Extract the [X, Y] coordinate from the center of the cell holding the provided text.  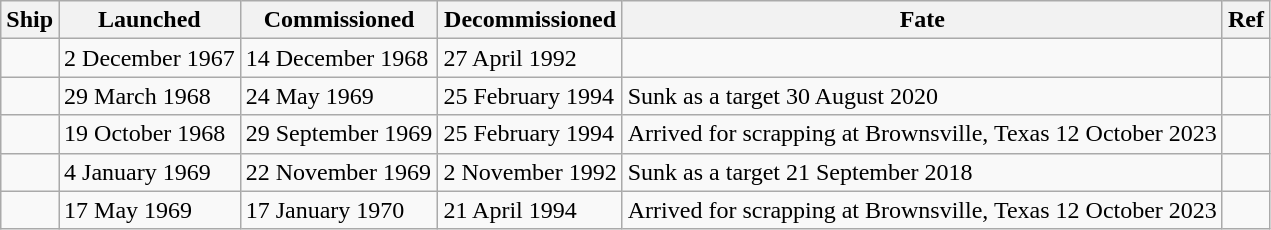
2 December 1967 [150, 58]
17 January 1970 [339, 210]
21 April 1994 [530, 210]
Sunk as a target 21 September 2018 [922, 172]
19 October 1968 [150, 134]
29 March 1968 [150, 96]
Launched [150, 20]
Sunk as a target 30 August 2020 [922, 96]
14 December 1968 [339, 58]
Commissioned [339, 20]
Ship [30, 20]
29 September 1969 [339, 134]
Decommissioned [530, 20]
Fate [922, 20]
4 January 1969 [150, 172]
Ref [1246, 20]
17 May 1969 [150, 210]
2 November 1992 [530, 172]
24 May 1969 [339, 96]
27 April 1992 [530, 58]
22 November 1969 [339, 172]
